Capture the cell that displays the provided text and extract its [X, Y] central coordinate. 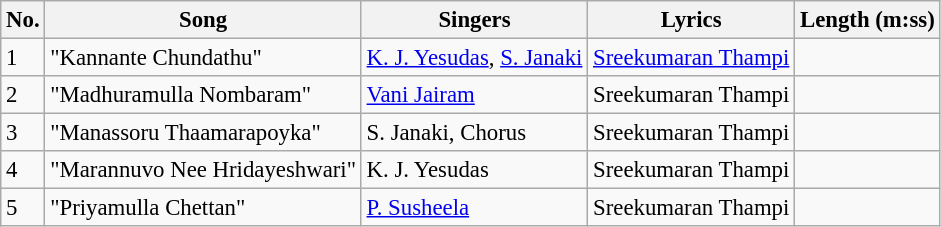
2 [23, 95]
Vani Jairam [474, 95]
"Marannuvo Nee Hridayeshwari" [203, 170]
Lyrics [692, 20]
K. J. Yesudas, S. Janaki [474, 58]
1 [23, 58]
"Kannante Chundathu" [203, 58]
4 [23, 170]
3 [23, 133]
Singers [474, 20]
K. J. Yesudas [474, 170]
"Priyamulla Chettan" [203, 208]
No. [23, 20]
S. Janaki, Chorus [474, 133]
5 [23, 208]
P. Susheela [474, 208]
"Madhuramulla Nombaram" [203, 95]
Song [203, 20]
"Manassoru Thaamarapoyka" [203, 133]
Length (m:ss) [868, 20]
